From the cell containing the given text, extract its center point as [x, y] coordinate. 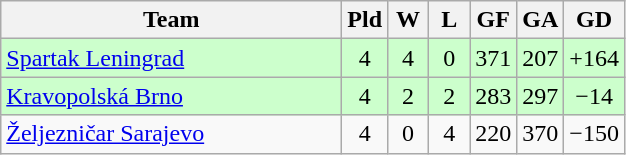
GA [540, 20]
W [408, 20]
Spartak Leningrad [172, 58]
370 [540, 134]
GD [594, 20]
GF [494, 20]
Pld [365, 20]
283 [494, 96]
Željezničar Sarajevo [172, 134]
207 [540, 58]
220 [494, 134]
−150 [594, 134]
371 [494, 58]
L [450, 20]
Kravopolská Brno [172, 96]
297 [540, 96]
Team [172, 20]
+164 [594, 58]
−14 [594, 96]
